From the cell containing the given text, extract its center point as (x, y) coordinate. 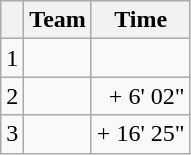
1 (12, 58)
Team (58, 20)
+ 6' 02" (140, 96)
+ 16' 25" (140, 134)
3 (12, 134)
2 (12, 96)
Time (140, 20)
